From the cell containing the given text, extract its center point as (X, Y) coordinate. 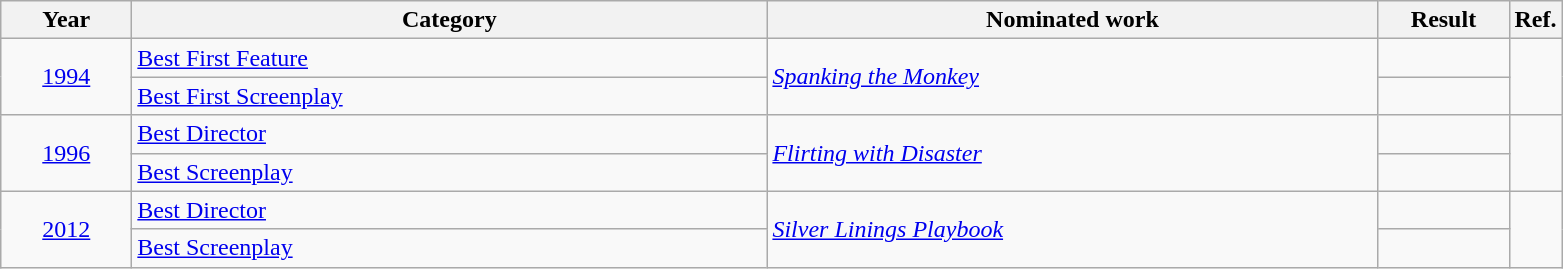
Best First Screenplay (450, 96)
Ref. (1536, 20)
Year (66, 20)
Category (450, 20)
Best First Feature (450, 58)
1994 (66, 77)
Flirting with Disaster (1072, 153)
1996 (66, 153)
2012 (66, 229)
Spanking the Monkey (1072, 77)
Result (1444, 20)
Silver Linings Playbook (1072, 229)
Nominated work (1072, 20)
